Identify which cell holds the provided text, then report its (x, y) central coordinate. 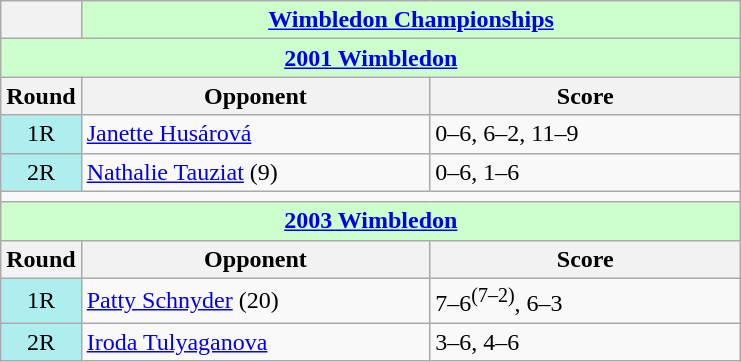
Janette Husárová (256, 134)
0–6, 6–2, 11–9 (586, 134)
Iroda Tulyaganova (256, 342)
7–6(7–2), 6–3 (586, 300)
Nathalie Tauziat (9) (256, 172)
Patty Schnyder (20) (256, 300)
Wimbledon Championships (411, 20)
3–6, 4–6 (586, 342)
0–6, 1–6 (586, 172)
2003 Wimbledon (371, 221)
2001 Wimbledon (371, 58)
